From the cell containing the given text, extract its center point as [X, Y] coordinate. 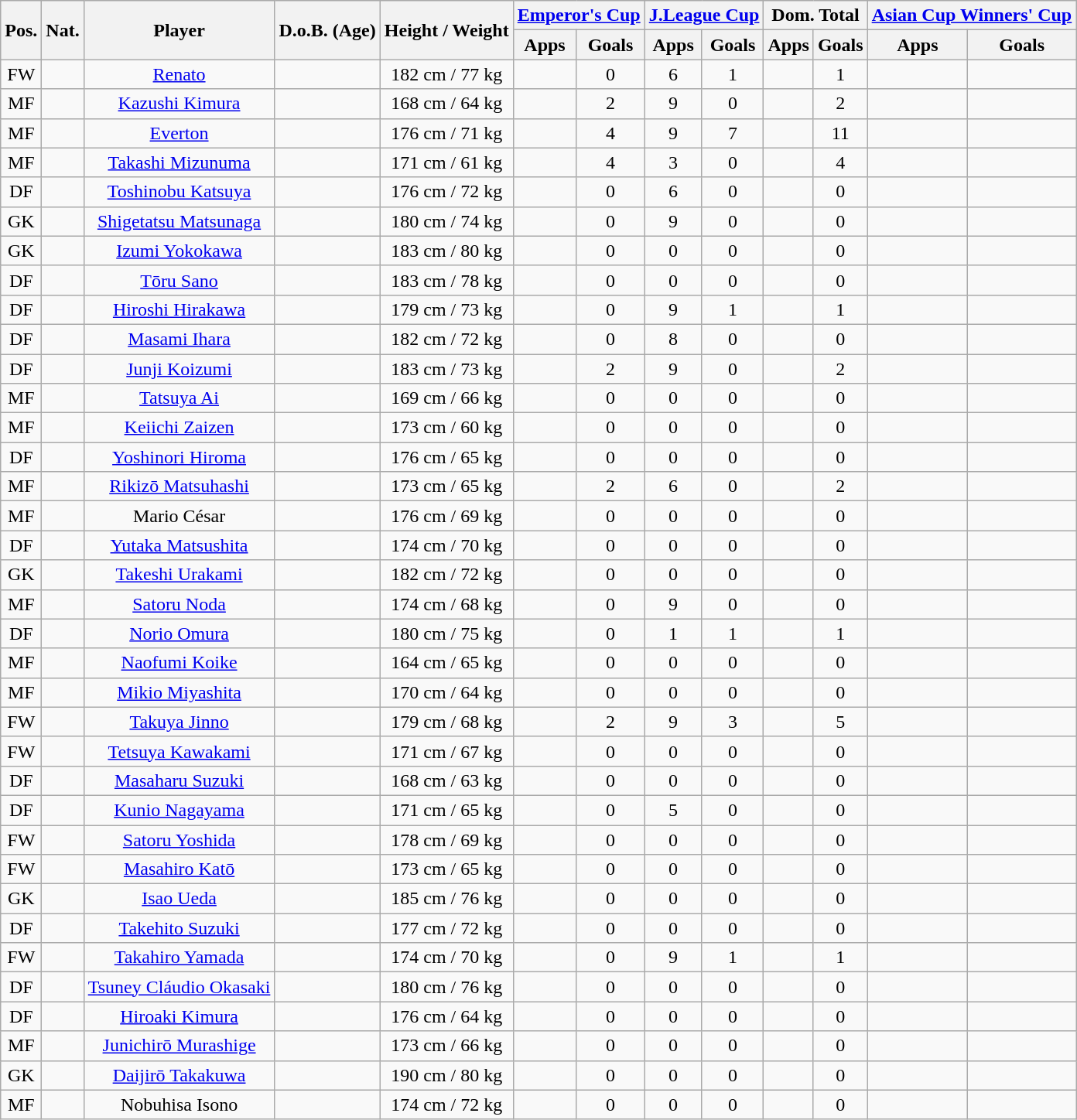
J.League Cup [704, 15]
Takuya Jinno [179, 722]
183 cm / 73 kg [446, 369]
7 [733, 133]
Renato [179, 74]
Izumi Yokokawa [179, 251]
Tetsuya Kawakami [179, 751]
Masahiro Katō [179, 869]
171 cm / 61 kg [446, 162]
164 cm / 65 kg [446, 663]
Mikio Miyashita [179, 692]
171 cm / 65 kg [446, 810]
168 cm / 63 kg [446, 780]
182 cm / 77 kg [446, 74]
176 cm / 69 kg [446, 516]
Norio Omura [179, 633]
183 cm / 80 kg [446, 251]
Shigetatsu Matsunaga [179, 221]
Junji Koizumi [179, 369]
Dom. Total [815, 15]
11 [840, 133]
Tatsuya Ai [179, 398]
180 cm / 74 kg [446, 221]
Player [179, 30]
Tōru Sano [179, 280]
Takahiro Yamada [179, 958]
Height / Weight [446, 30]
Satoru Noda [179, 604]
173 cm / 60 kg [446, 428]
185 cm / 76 kg [446, 899]
183 cm / 78 kg [446, 280]
171 cm / 67 kg [446, 751]
Masaharu Suzuki [179, 780]
Satoru Yoshida [179, 839]
179 cm / 68 kg [446, 722]
Kunio Nagayama [179, 810]
174 cm / 72 kg [446, 1105]
170 cm / 64 kg [446, 692]
Takehito Suzuki [179, 928]
173 cm / 66 kg [446, 1046]
176 cm / 64 kg [446, 1016]
Nat. [63, 30]
D.o.B. (Age) [327, 30]
Keiichi Zaizen [179, 428]
Rikizō Matsuhashi [179, 487]
Yutaka Matsushita [179, 545]
179 cm / 73 kg [446, 309]
Mario César [179, 516]
190 cm / 80 kg [446, 1075]
Masami Ihara [179, 339]
176 cm / 71 kg [446, 133]
Emperor's Cup [579, 15]
Takeshi Urakami [179, 575]
8 [673, 339]
Nobuhisa Isono [179, 1105]
Isao Ueda [179, 899]
Naofumi Koike [179, 663]
174 cm / 68 kg [446, 604]
168 cm / 64 kg [446, 104]
180 cm / 75 kg [446, 633]
Takashi Mizunuma [179, 162]
Everton [179, 133]
Junichirō Murashige [179, 1046]
176 cm / 72 kg [446, 192]
180 cm / 76 kg [446, 987]
Kazushi Kimura [179, 104]
169 cm / 66 kg [446, 398]
Pos. [22, 30]
Toshinobu Katsuya [179, 192]
176 cm / 65 kg [446, 457]
177 cm / 72 kg [446, 928]
178 cm / 69 kg [446, 839]
Hiroaki Kimura [179, 1016]
Yoshinori Hiroma [179, 457]
Tsuney Cláudio Okasaki [179, 987]
Daijirō Takakuwa [179, 1075]
Hiroshi Hirakawa [179, 309]
Asian Cup Winners' Cup [972, 15]
